Pinpoint the cell where the given text exists, returning its (X, Y) midpoint coordinate. 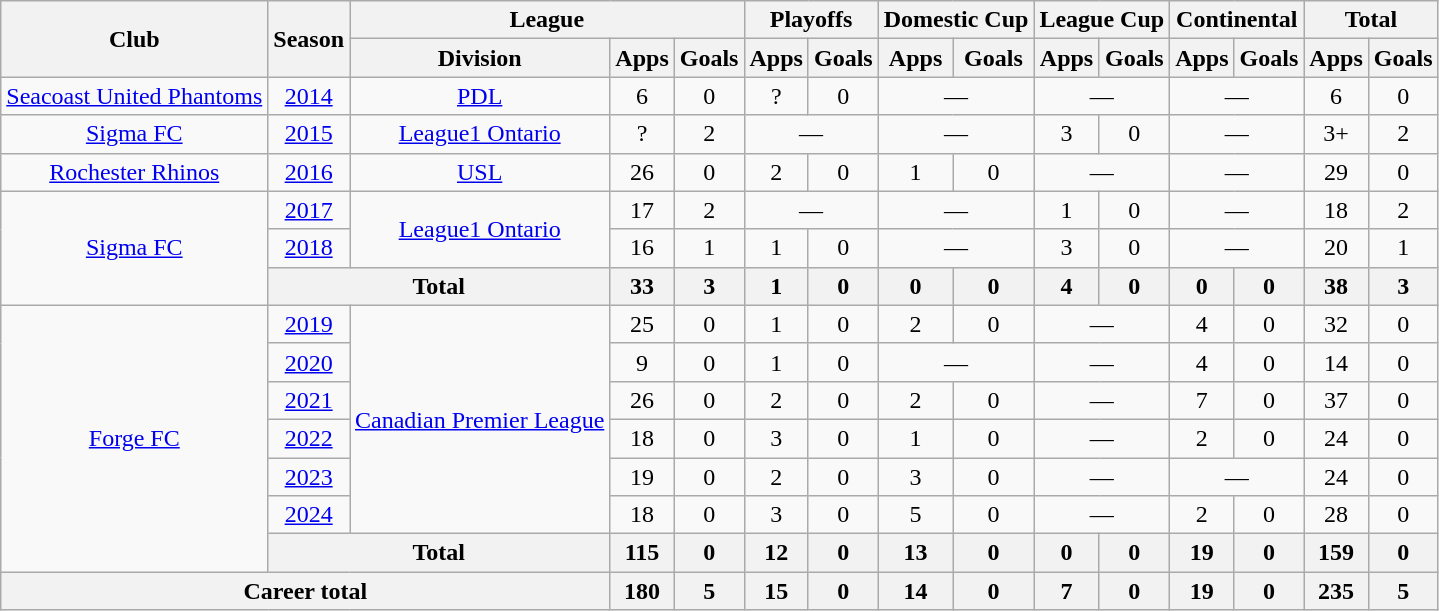
9 (642, 362)
2021 (309, 400)
PDL (480, 96)
2015 (309, 134)
180 (642, 591)
Career total (306, 591)
Domestic Cup (956, 20)
15 (776, 591)
Continental (1237, 20)
2016 (309, 172)
235 (1336, 591)
17 (642, 210)
League Cup (1102, 20)
159 (1336, 553)
25 (642, 324)
Forge FC (134, 438)
3+ (1336, 134)
Division (480, 58)
2018 (309, 248)
Club (134, 39)
Canadian Premier League (480, 419)
League (547, 20)
20 (1336, 248)
32 (1336, 324)
2014 (309, 96)
Seacoast United Phantoms (134, 96)
33 (642, 286)
2022 (309, 438)
28 (1336, 515)
12 (776, 553)
38 (1336, 286)
29 (1336, 172)
Rochester Rhinos (134, 172)
37 (1336, 400)
Season (309, 39)
2024 (309, 515)
2023 (309, 477)
16 (642, 248)
13 (916, 553)
115 (642, 553)
2020 (309, 362)
USL (480, 172)
2019 (309, 324)
Playoffs (811, 20)
2017 (309, 210)
